Return [X, Y] of the center of cell containing provided text 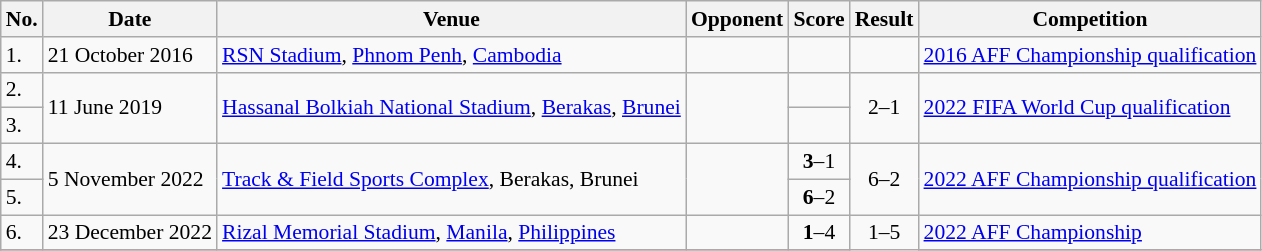
Result [884, 19]
1. [22, 55]
2022 AFF Championship qualification [1090, 180]
5 November 2022 [130, 180]
Hassanal Bolkiah National Stadium, Berakas, Brunei [452, 108]
Competition [1090, 19]
Date [130, 19]
11 June 2019 [130, 108]
1–5 [884, 233]
6. [22, 233]
2. [22, 90]
2016 AFF Championship qualification [1090, 55]
23 December 2022 [130, 233]
3. [22, 126]
RSN Stadium, Phnom Penh, Cambodia [452, 55]
5. [22, 197]
Rizal Memorial Stadium, Manila, Philippines [452, 233]
2–1 [884, 108]
2022 FIFA World Cup qualification [1090, 108]
Track & Field Sports Complex, Berakas, Brunei [452, 180]
21 October 2016 [130, 55]
2022 AFF Championship [1090, 233]
No. [22, 19]
3–1 [818, 162]
1–4 [818, 233]
Score [818, 19]
Venue [452, 19]
4. [22, 162]
Opponent [738, 19]
